Find where the given text appears and provide that cell's center as (X, Y) coordinate. 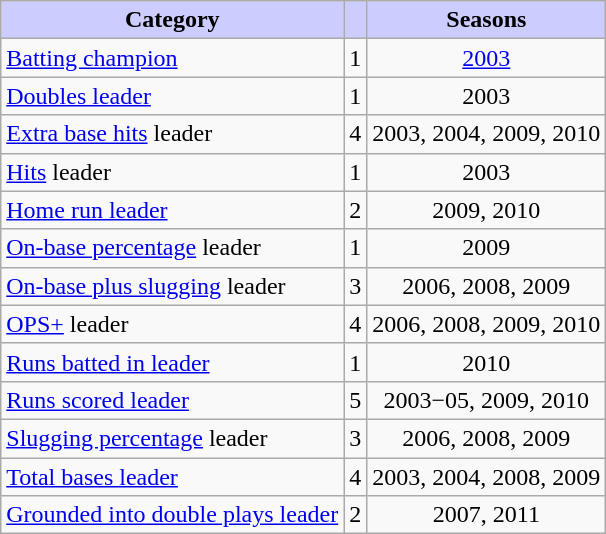
2009 (486, 248)
Extra base hits leader (172, 134)
On-base plus slugging leader (172, 286)
On-base percentage leader (172, 248)
2006, 2008, 2009, 2010 (486, 324)
Runs scored leader (172, 400)
Home run leader (172, 210)
OPS+ leader (172, 324)
2003, 2004, 2008, 2009 (486, 477)
Doubles leader (172, 96)
2007, 2011 (486, 515)
Grounded into double plays leader (172, 515)
5 (356, 400)
Total bases leader (172, 477)
2010 (486, 362)
Category (172, 20)
Slugging percentage leader (172, 438)
2003, 2004, 2009, 2010 (486, 134)
Hits leader (172, 172)
Batting champion (172, 58)
Seasons (486, 20)
Runs batted in leader (172, 362)
2003−05, 2009, 2010 (486, 400)
2009, 2010 (486, 210)
